Find where the given text appears and provide that cell's center as [x, y] coordinate. 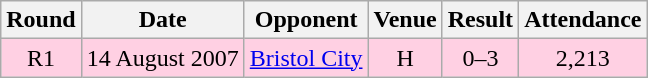
Result [480, 20]
R1 [41, 58]
2,213 [583, 58]
H [405, 58]
Date [162, 20]
Opponent [306, 20]
Attendance [583, 20]
Venue [405, 20]
Bristol City [306, 58]
Round [41, 20]
0–3 [480, 58]
14 August 2007 [162, 58]
